Locate the cell with the specified text and output its [X, Y] center coordinate. 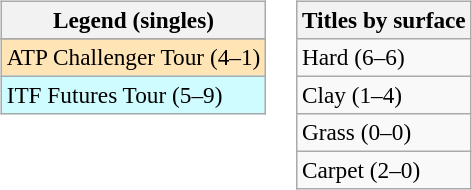
ATP Challenger Tour (4–1) [133, 57]
Carpet (2–0) [384, 171]
Grass (0–0) [384, 133]
Legend (singles) [133, 20]
Titles by surface [384, 20]
Hard (6–6) [384, 57]
Clay (1–4) [384, 95]
ITF Futures Tour (5–9) [133, 95]
